Identify which cell holds the provided text, then report its (X, Y) central coordinate. 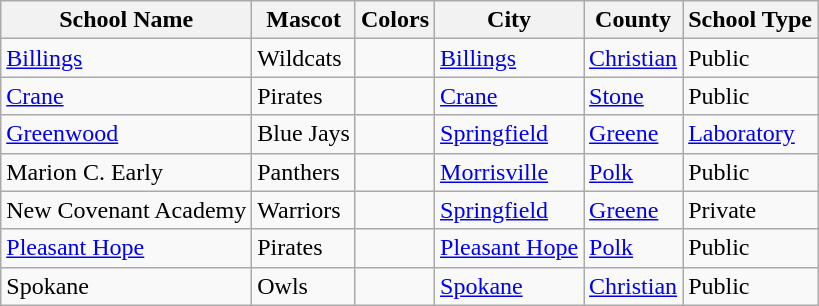
Mascot (304, 20)
School Type (750, 20)
New Covenant Academy (126, 210)
Panthers (304, 172)
Greenwood (126, 134)
Wildcats (304, 58)
County (634, 20)
Colors (394, 20)
Private (750, 210)
Laboratory (750, 134)
Owls (304, 286)
Warriors (304, 210)
Morrisville (510, 172)
School Name (126, 20)
Stone (634, 96)
Blue Jays (304, 134)
City (510, 20)
Marion C. Early (126, 172)
